Output the (X, Y) coordinate of the center of the cell containing the given text.  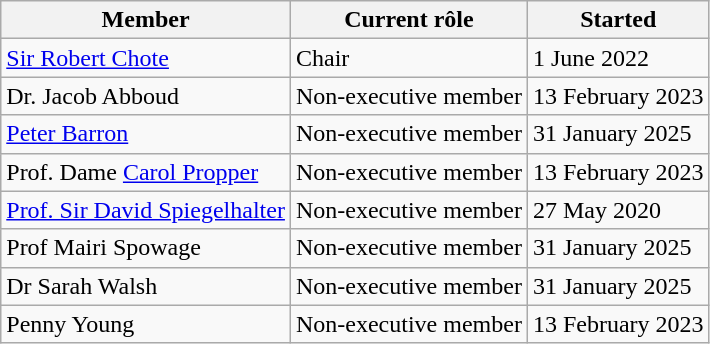
Member (146, 20)
Peter Barron (146, 134)
Prof. Sir David Spiegelhalter (146, 210)
Dr Sarah Walsh (146, 286)
Chair (408, 58)
Prof. Dame Carol Propper (146, 172)
Current rôle (408, 20)
Prof Mairi Spowage (146, 248)
Started (618, 20)
Penny Young (146, 324)
1 June 2022 (618, 58)
27 May 2020 (618, 210)
Sir Robert Chote (146, 58)
Dr. Jacob Abboud (146, 96)
